Provide the [X, Y] coordinate of the cell's center where the given text is located.  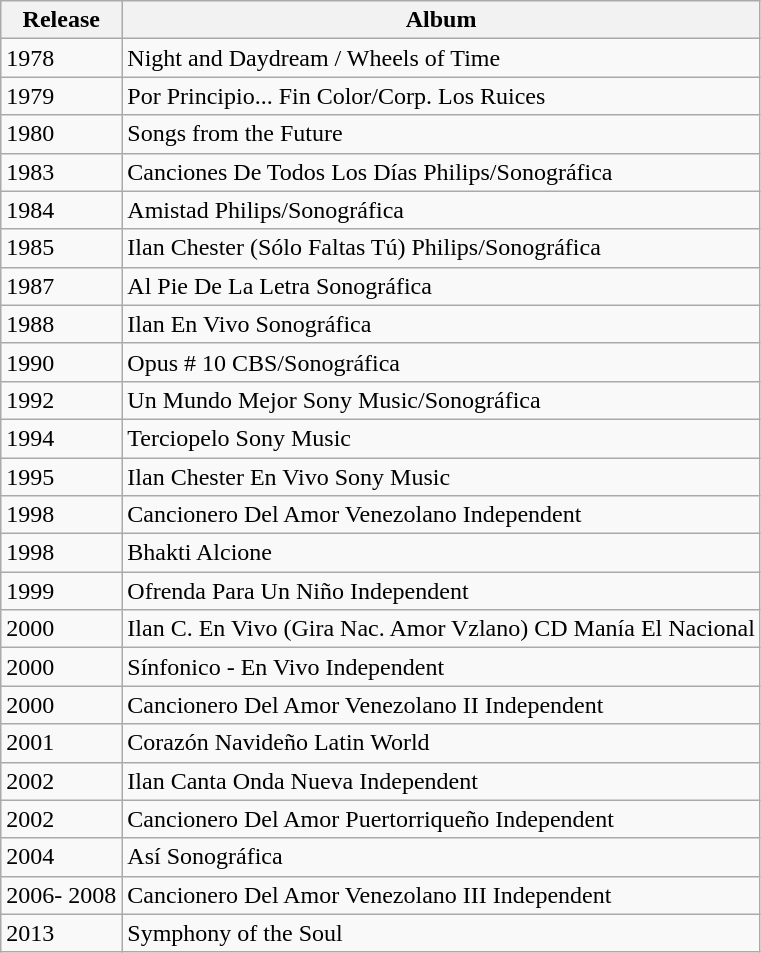
Night and Daydream / Wheels of Time [442, 58]
1987 [62, 286]
Un Mundo Mejor Sony Music/Sonográfica [442, 400]
2001 [62, 743]
2006- 2008 [62, 895]
Album [442, 20]
Release [62, 20]
1985 [62, 248]
1978 [62, 58]
1992 [62, 400]
Ilan Canta Onda Nueva Independent [442, 781]
Ofrenda Para Un Niño Independent [442, 591]
Ilan Chester En Vivo Sony Music [442, 477]
1994 [62, 438]
Cancionero Del Amor Venezolano II Independent [442, 705]
Bhakti Alcione [442, 553]
1988 [62, 324]
1995 [62, 477]
Amistad Philips/Sonográfica [442, 210]
Por Principio... Fin Color/Corp. Los Ruices [442, 96]
Terciopelo Sony Music [442, 438]
Ilan En Vivo Sonográfica [442, 324]
1990 [62, 362]
2004 [62, 857]
1984 [62, 210]
Ilan C. En Vivo (Gira Nac. Amor Vzlano) CD Manía El Nacional [442, 629]
1979 [62, 96]
Symphony of the Soul [442, 933]
Cancionero Del Amor Venezolano III Independent [442, 895]
Opus # 10 CBS/Sonográfica [442, 362]
Al Pie De La Letra Sonográfica [442, 286]
Canciones De Todos Los Días Philips/Sonográfica [442, 172]
Cancionero Del Amor Venezolano Independent [442, 515]
Songs from the Future [442, 134]
2013 [62, 933]
Sínfonico - En Vivo Independent [442, 667]
1999 [62, 591]
Así Sonográfica [442, 857]
1980 [62, 134]
1983 [62, 172]
Ilan Chester (Sólo Faltas Tú) Philips/Sonográfica [442, 248]
Corazón Navideño Latin World [442, 743]
Cancionero Del Amor Puertorriqueño Independent [442, 819]
